Return the (x, y) coordinate for the center point of the cell that contains the specified text.  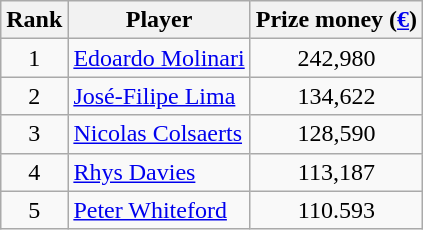
1 (34, 58)
4 (34, 172)
Rank (34, 20)
Rhys Davies (159, 172)
Peter Whiteford (159, 210)
Player (159, 20)
Nicolas Colsaerts (159, 134)
242,980 (336, 58)
3 (34, 134)
Edoardo Molinari (159, 58)
113,187 (336, 172)
134,622 (336, 96)
José-Filipe Lima (159, 96)
2 (34, 96)
Prize money (€) (336, 20)
110.593 (336, 210)
5 (34, 210)
128,590 (336, 134)
